For the text-containing cell, return its midpoint in [X, Y] coordinate format. 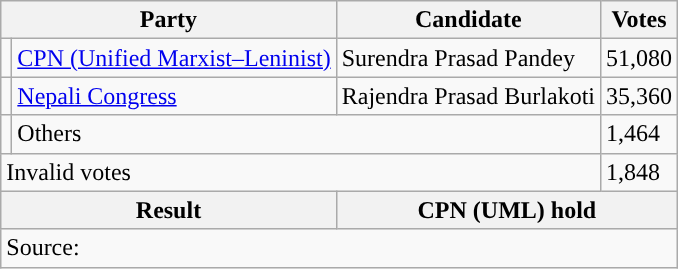
Votes [640, 20]
1,848 [640, 172]
Party [168, 20]
Nepali Congress [174, 96]
35,360 [640, 96]
51,080 [640, 58]
Others [306, 134]
Source: [340, 248]
Surendra Prasad Pandey [468, 58]
Result [168, 210]
Candidate [468, 20]
Invalid votes [301, 172]
Rajendra Prasad Burlakoti [468, 96]
CPN (Unified Marxist–Leninist) [174, 58]
CPN (UML) hold [506, 210]
1,464 [640, 134]
